Scan for the cell matching the given text and deliver its [X, Y] coordinate at center. 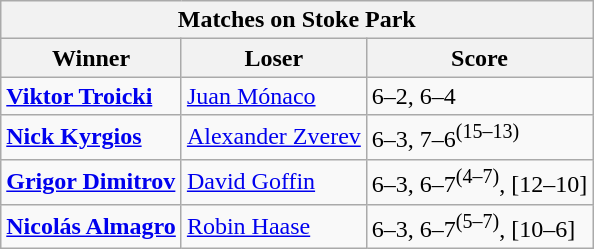
Loser [274, 58]
Grigor Dimitrov [92, 182]
6–3, 6–7(5–7), [10–6] [479, 226]
Score [479, 58]
6–3, 6–7(4–7), [12–10] [479, 182]
6–2, 6–4 [479, 96]
Nick Kyrgios [92, 138]
Nicolás Almagro [92, 226]
6–3, 7–6(15–13) [479, 138]
Matches on Stoke Park [297, 20]
Alexander Zverev [274, 138]
Viktor Troicki [92, 96]
Juan Mónaco [274, 96]
Robin Haase [274, 226]
David Goffin [274, 182]
Winner [92, 58]
